Pinpoint the cell where the given text exists, returning its [x, y] midpoint coordinate. 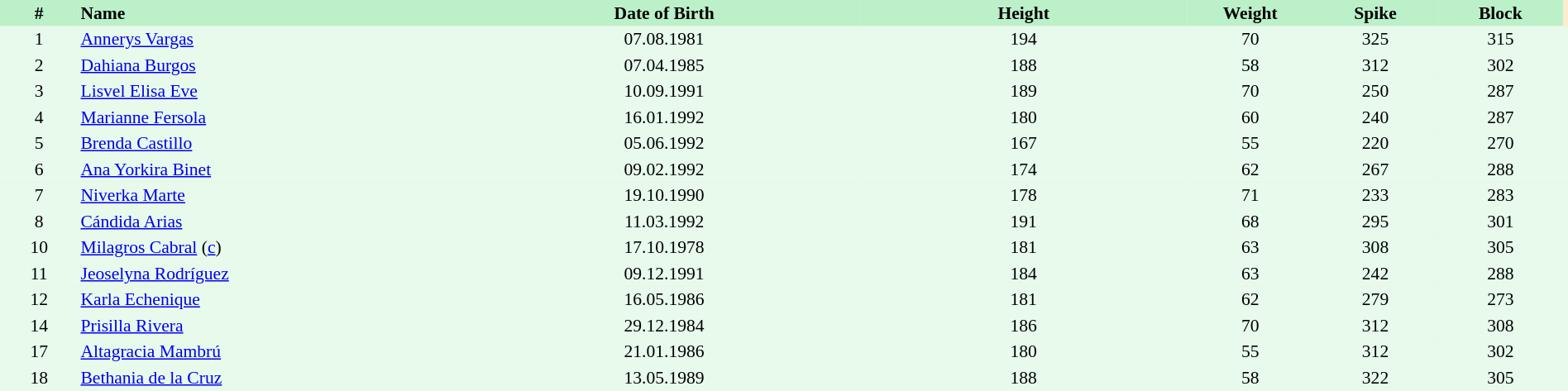
68 [1250, 222]
4 [39, 117]
29.12.1984 [664, 326]
07.04.1985 [664, 65]
8 [39, 222]
10.09.1991 [664, 91]
Prisilla Rivera [273, 326]
5 [39, 144]
Milagros Cabral (c) [273, 248]
191 [1024, 222]
301 [1500, 222]
186 [1024, 326]
07.08.1981 [664, 40]
315 [1500, 40]
Jeoselyna Rodríguez [273, 274]
Cándida Arias [273, 222]
09.02.1992 [664, 169]
11.03.1992 [664, 222]
Spike [1374, 13]
1 [39, 40]
240 [1374, 117]
16.01.1992 [664, 117]
Ana Yorkira Binet [273, 169]
71 [1250, 195]
Niverka Marte [273, 195]
178 [1024, 195]
6 [39, 169]
295 [1374, 222]
11 [39, 274]
250 [1374, 91]
Height [1024, 13]
167 [1024, 144]
184 [1024, 274]
# [39, 13]
Altagracia Mambrú [273, 352]
220 [1374, 144]
16.05.1986 [664, 299]
Annerys Vargas [273, 40]
09.12.1991 [664, 274]
Weight [1250, 13]
Brenda Castillo [273, 144]
3 [39, 91]
14 [39, 326]
Block [1500, 13]
17.10.1978 [664, 248]
270 [1500, 144]
233 [1374, 195]
194 [1024, 40]
10 [39, 248]
Bethania de la Cruz [273, 378]
Name [273, 13]
7 [39, 195]
19.10.1990 [664, 195]
Karla Echenique [273, 299]
Date of Birth [664, 13]
21.01.1986 [664, 352]
Dahiana Burgos [273, 65]
279 [1374, 299]
60 [1250, 117]
Lisvel Elisa Eve [273, 91]
325 [1374, 40]
13.05.1989 [664, 378]
174 [1024, 169]
267 [1374, 169]
17 [39, 352]
273 [1500, 299]
189 [1024, 91]
242 [1374, 274]
2 [39, 65]
283 [1500, 195]
Marianne Fersola [273, 117]
05.06.1992 [664, 144]
12 [39, 299]
18 [39, 378]
322 [1374, 378]
